Provide the (x, y) coordinate of the cell's center where the given text is located.  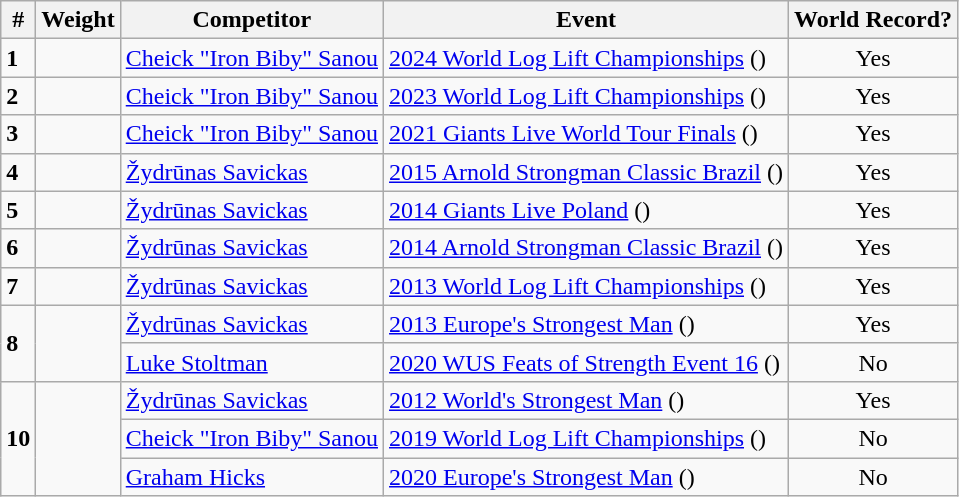
1 (18, 58)
Event (586, 20)
2 (18, 96)
3 (18, 134)
4 (18, 172)
2020 WUS Feats of Strength Event 16 () (586, 362)
2021 Giants Live World Tour Finals () (586, 134)
Weight (78, 20)
2013 World Log Lift Championships () (586, 286)
2024 World Log Lift Championships () (586, 58)
8 (18, 343)
Luke Stoltman (252, 362)
7 (18, 286)
Graham Hicks (252, 477)
10 (18, 438)
2013 Europe's Strongest Man () (586, 324)
2019 World Log Lift Championships () (586, 438)
2012 World's Strongest Man () (586, 400)
Competitor (252, 20)
2023 World Log Lift Championships () (586, 96)
# (18, 20)
World Record? (874, 20)
6 (18, 248)
5 (18, 210)
2014 Arnold Strongman Classic Brazil () (586, 248)
2014 Giants Live Poland () (586, 210)
2020 Europe's Strongest Man () (586, 477)
2015 Arnold Strongman Classic Brazil () (586, 172)
